Identify which cell holds the provided text, then report its (x, y) central coordinate. 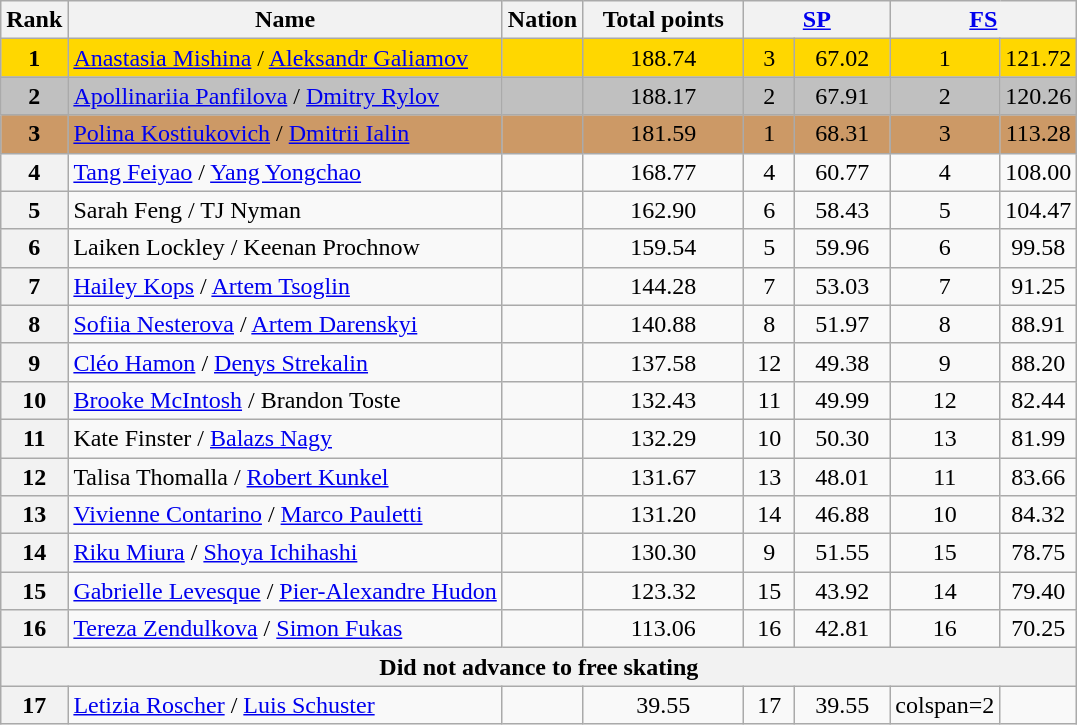
67.02 (842, 58)
Sarah Feng / TJ Nyman (285, 210)
78.75 (1038, 553)
162.90 (664, 210)
Hailey Kops / Artem Tsoglin (285, 286)
50.30 (842, 438)
SP (817, 20)
108.00 (1038, 172)
59.96 (842, 248)
88.91 (1038, 324)
FS (984, 20)
121.72 (1038, 58)
43.92 (842, 591)
113.06 (664, 629)
168.77 (664, 172)
144.28 (664, 286)
83.66 (1038, 477)
Kate Finster / Balazs Nagy (285, 438)
82.44 (1038, 400)
Tereza Zendulkova / Simon Fukas (285, 629)
67.91 (842, 96)
46.88 (842, 515)
131.67 (664, 477)
84.32 (1038, 515)
42.81 (842, 629)
130.30 (664, 553)
Name (285, 20)
51.97 (842, 324)
48.01 (842, 477)
188.17 (664, 96)
Brooke McIntosh / Brandon Toste (285, 400)
132.29 (664, 438)
Polina Kostiukovich / Dmitrii Ialin (285, 134)
60.77 (842, 172)
Vivienne Contarino / Marco Pauletti (285, 515)
Anastasia Mishina / Aleksandr Galiamov (285, 58)
68.31 (842, 134)
Laiken Lockley / Keenan Prochnow (285, 248)
Nation (542, 20)
137.58 (664, 362)
159.54 (664, 248)
Did not advance to free skating (539, 667)
Sofiia Nesterova / Artem Darenskyi (285, 324)
132.43 (664, 400)
123.32 (664, 591)
79.40 (1038, 591)
Riku Miura / Shoya Ichihashi (285, 553)
49.99 (842, 400)
131.20 (664, 515)
81.99 (1038, 438)
colspan=2 (945, 705)
91.25 (1038, 286)
58.43 (842, 210)
113.28 (1038, 134)
51.55 (842, 553)
70.25 (1038, 629)
Letizia Roscher / Luis Schuster (285, 705)
Tang Feiyao / Yang Yongchao (285, 172)
188.74 (664, 58)
Gabrielle Levesque / Pier-Alexandre Hudon (285, 591)
88.20 (1038, 362)
99.58 (1038, 248)
104.47 (1038, 210)
140.88 (664, 324)
Rank (34, 20)
181.59 (664, 134)
120.26 (1038, 96)
Cléo Hamon / Denys Strekalin (285, 362)
Apollinariia Panfilova / Dmitry Rylov (285, 96)
49.38 (842, 362)
53.03 (842, 286)
Talisa Thomalla / Robert Kunkel (285, 477)
Total points (664, 20)
